Return [x, y] of the center of cell containing provided text 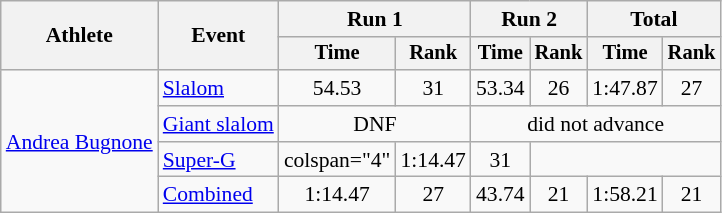
Athlete [80, 36]
43.74 [500, 195]
Run 2 [529, 19]
26 [559, 88]
Event [218, 36]
Giant slalom [218, 124]
54.53 [338, 88]
1:47.87 [624, 88]
1:58.21 [624, 195]
did not advance [596, 124]
colspan="4" [338, 160]
Super-G [218, 160]
DNF [375, 124]
53.34 [500, 88]
Combined [218, 195]
Andrea Bugnone [80, 141]
Slalom [218, 88]
Run 1 [375, 19]
Total [654, 19]
